Determine the (X, Y) coordinate at the center of the cell enclosing the given text.  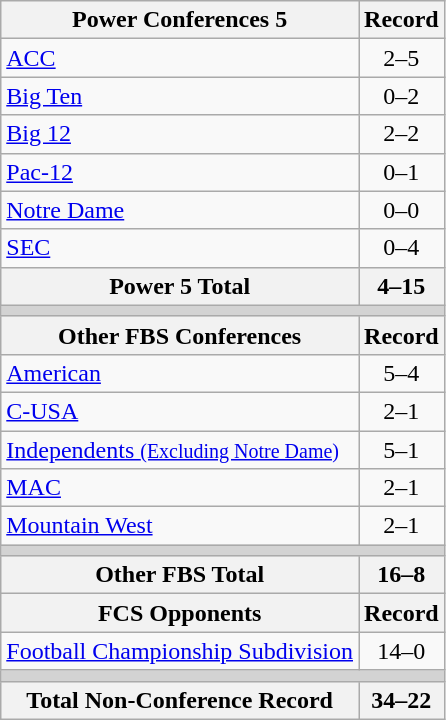
Total Non-Conference Record (180, 700)
American (180, 373)
0–4 (402, 248)
Big Ten (180, 96)
0–0 (402, 210)
Independents (Excluding Notre Dame) (180, 449)
16–8 (402, 575)
5–4 (402, 373)
Power 5 Total (180, 286)
Other FBS Conferences (180, 335)
Notre Dame (180, 210)
Big 12 (180, 134)
5–1 (402, 449)
4–15 (402, 286)
ACC (180, 58)
Power Conferences 5 (180, 20)
Mountain West (180, 526)
0–2 (402, 96)
2–2 (402, 134)
2–5 (402, 58)
34–22 (402, 700)
Other FBS Total (180, 575)
FCS Opponents (180, 613)
0–1 (402, 172)
Pac-12 (180, 172)
MAC (180, 488)
14–0 (402, 651)
SEC (180, 248)
Football Championship Subdivision (180, 651)
C-USA (180, 411)
